Search for the cell housing the specified text and yield its [x, y] center coordinate. 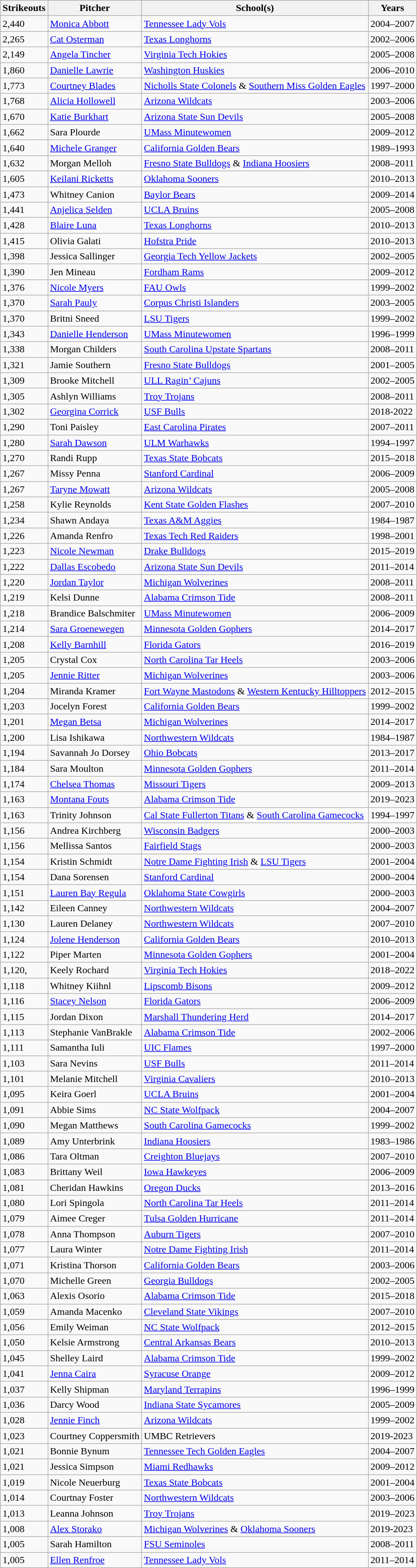
1,086 [24, 1156]
1,219 [24, 598]
Megan Matthews [95, 1125]
Michele Granger [95, 148]
Notre Dame Fighting Irish [255, 1250]
Sara Groenewegen [95, 629]
Danielle Lawrie [95, 70]
Britni Sneed [95, 318]
Sarah Pauly [95, 303]
Stacey Nelson [95, 1001]
Andrea Kirchberg [95, 830]
Courtney Blades [95, 86]
Michigan Wolverines & Oklahoma Sooners [255, 1529]
Savannah Jo Dorsey [95, 753]
2018–2022 [392, 970]
Fresno State Bulldogs [255, 365]
Pitcher [95, 8]
FSU Seminoles [255, 1544]
Shelley Laird [95, 1358]
2001–2005 [392, 365]
Lauren Delaney [95, 923]
1,768 [24, 101]
1,083 [24, 1172]
Tulsa Golden Hurricane [255, 1219]
Nicole Neuerburg [95, 1482]
Ashlyn Williams [95, 396]
Brandice Balschmiter [95, 613]
1,204 [24, 691]
1,338 [24, 349]
1,013 [24, 1513]
1,036 [24, 1405]
Jordan Taylor [95, 582]
2016–2019 [392, 644]
Morgan Childers [95, 349]
Kelsie Armstrong [95, 1343]
Angela Tincher [95, 55]
UMBC Retrievers [255, 1435]
1983–1986 [392, 1141]
1989–1993 [392, 148]
2013–2017 [392, 753]
1,028 [24, 1420]
Fordham Rams [255, 272]
Piper Marten [95, 955]
Drake Bulldogs [255, 551]
1998–2001 [392, 536]
Shawn Andaya [95, 520]
1,309 [24, 380]
Oklahoma Sooners [255, 179]
1,223 [24, 551]
Sara Moulton [95, 769]
1,398 [24, 256]
1,640 [24, 148]
FAU Owls [255, 287]
1,234 [24, 520]
Kelsi Dunne [95, 598]
1,194 [24, 753]
Keira Goerl [95, 1094]
Abbie Sims [95, 1110]
Nicole Myers [95, 287]
1,343 [24, 334]
Kylie Reynolds [95, 505]
1,059 [24, 1312]
Taryne Mowatt [95, 489]
Courtney Coppersmith [95, 1435]
Jamie Southern [95, 365]
1,662 [24, 132]
Tara Oltman [95, 1156]
1,220 [24, 582]
Megan Betsa [95, 722]
Randi Rupp [95, 458]
1,037 [24, 1389]
Michelle Green [95, 1281]
Eileen Canney [95, 908]
1,124 [24, 939]
Cheridan Hawkins [95, 1188]
Ellen Renfroe [95, 1560]
1,081 [24, 1188]
1,670 [24, 117]
Amanda Macenko [95, 1312]
Auburn Tigers [255, 1234]
Whitney Kiihnl [95, 986]
1,226 [24, 536]
Texas Tech Red Raiders [255, 536]
Jessica Simpson [95, 1467]
Sara Plourde [95, 132]
1,473 [24, 194]
South Carolina Upstate Spartans [255, 349]
1,200 [24, 738]
2018-2022 [392, 411]
Aimee Creger [95, 1219]
Strikeouts [24, 8]
1,174 [24, 784]
Alicia Hollowell [95, 101]
1,184 [24, 769]
1,214 [24, 629]
Lori Spingola [95, 1203]
Lipscomb Bisons [255, 986]
Bonnie Bynum [95, 1451]
Ohio Bobcats [255, 753]
1,441 [24, 210]
Anjelica Selden [95, 210]
Years [392, 8]
2015–2019 [392, 551]
1,218 [24, 613]
1,390 [24, 272]
1,258 [24, 505]
Sarah Dawson [95, 442]
2,440 [24, 24]
Tennessee Tech Golden Eagles [255, 1451]
Virginia Cavaliers [255, 1079]
Jen Mineau [95, 272]
Cleveland State Vikings [255, 1312]
ULL Ragin’ Cajuns [255, 380]
Dallas Escobedo [95, 567]
1,019 [24, 1482]
Amanda Renfro [95, 536]
1,063 [24, 1296]
Amy Unterbrink [95, 1141]
1,605 [24, 179]
Anna Thompson [95, 1234]
1,151 [24, 892]
1,023 [24, 1435]
Trinity Johnson [95, 815]
Blaire Luna [95, 225]
Notre Dame Fighting Irish & LSU Tigers [255, 861]
1,270 [24, 458]
1,305 [24, 396]
1,860 [24, 70]
2003–2005 [392, 303]
Monica Abbott [95, 24]
Jolene Henderson [95, 939]
1,115 [24, 1017]
1,079 [24, 1219]
Danielle Henderson [95, 334]
1,280 [24, 442]
1,122 [24, 955]
Washington Huskies [255, 70]
Crystal Cox [95, 660]
2,149 [24, 55]
Samantha Iuli [95, 1048]
Indiana State Sycamores [255, 1405]
Central Arkansas Bears [255, 1343]
Missy Penna [95, 474]
1,118 [24, 986]
Montana Fouts [95, 799]
Darcy Wood [95, 1405]
Miranda Kramer [95, 691]
East Carolina Pirates [255, 427]
1,089 [24, 1141]
Sara Nevins [95, 1063]
Georgia Tech Yellow Jackets [255, 256]
1,208 [24, 644]
Laura Winter [95, 1250]
1,080 [24, 1203]
Mellissa Santos [95, 846]
1,050 [24, 1343]
1,103 [24, 1063]
Emily Weiman [95, 1327]
2000–2004 [392, 877]
1,290 [24, 427]
Georgia Bulldogs [255, 1281]
Toni Paisley [95, 427]
1,130 [24, 923]
2006–2010 [392, 70]
1,101 [24, 1079]
South Carolina Gamecocks [255, 1125]
LSU Tigers [255, 318]
1,056 [24, 1327]
2007–2011 [392, 427]
1,111 [24, 1048]
Lauren Bay Regula [95, 892]
Morgan Melloh [95, 163]
Brittany Weil [95, 1172]
Stephanie VanBrakle [95, 1032]
UIC Flames [255, 1048]
Lisa Ishikawa [95, 738]
Courtnay Foster [95, 1498]
ULM Warhawks [255, 442]
1,415 [24, 241]
Jennie Ritter [95, 675]
Corpus Christi Islanders [255, 303]
Creighton Bluejays [255, 1156]
Jessica Sallinger [95, 256]
1,071 [24, 1265]
Georgina Corrick [95, 411]
1,321 [24, 365]
Melanie Mitchell [95, 1079]
1,201 [24, 722]
Nicholls State Colonels & Southern Miss Golden Eagles [255, 86]
Jocelyn Forest [95, 707]
Texas A&M Aggies [255, 520]
1,045 [24, 1358]
Wisconsin Badgers [255, 830]
Fort Wayne Mastodons & Western Kentucky Hilltoppers [255, 691]
2013–2016 [392, 1188]
1,116 [24, 1001]
2,265 [24, 39]
1,090 [24, 1125]
Jennie Finch [95, 1420]
Oklahoma State Cowgirls [255, 892]
1,070 [24, 1281]
2009–2013 [392, 784]
Keilani Ricketts [95, 179]
1,142 [24, 908]
1,095 [24, 1094]
Cat Osterman [95, 39]
1,302 [24, 411]
Syracuse Orange [255, 1374]
2005–2009 [392, 1405]
Sarah Hamilton [95, 1544]
Alexis Osorio [95, 1296]
Chelsea Thomas [95, 784]
1,113 [24, 1032]
Keely Rochard [95, 970]
Kristin Schmidt [95, 861]
Alex Storako [95, 1529]
Miami Redhawks [255, 1467]
Missouri Tigers [255, 784]
Nicole Newman [95, 551]
1,632 [24, 163]
Fairfield Stags [255, 846]
1,077 [24, 1250]
Jenna Caira [95, 1374]
1,014 [24, 1498]
Kent State Golden Flashes [255, 505]
1,008 [24, 1529]
Marshall Thundering Herd [255, 1017]
1,222 [24, 567]
Kristina Thorson [95, 1265]
Indiana Hoosiers [255, 1141]
1,091 [24, 1110]
School(s) [255, 8]
Brooke Mitchell [95, 380]
1,041 [24, 1374]
Kelly Barnhill [95, 644]
Oregon Ducks [255, 1188]
1,773 [24, 86]
Jordan Dixon [95, 1017]
Baylor Bears [255, 194]
1,120, [24, 970]
1,078 [24, 1234]
Cal State Fullerton Titans & South Carolina Gamecocks [255, 815]
1,376 [24, 287]
Kelly Shipman [95, 1389]
Whitney Canion [95, 194]
Maryland Terrapins [255, 1389]
2009–2014 [392, 194]
Leanna Johnson [95, 1513]
1,428 [24, 225]
Katie Burkhart [95, 117]
Hofstra Pride [255, 241]
Iowa Hawkeyes [255, 1172]
Fresno State Bulldogs & Indiana Hoosiers [255, 163]
Dana Sorensen [95, 877]
Olivia Galati [95, 241]
1,203 [24, 707]
